Find where the given text appears and provide that cell's center as [x, y] coordinate. 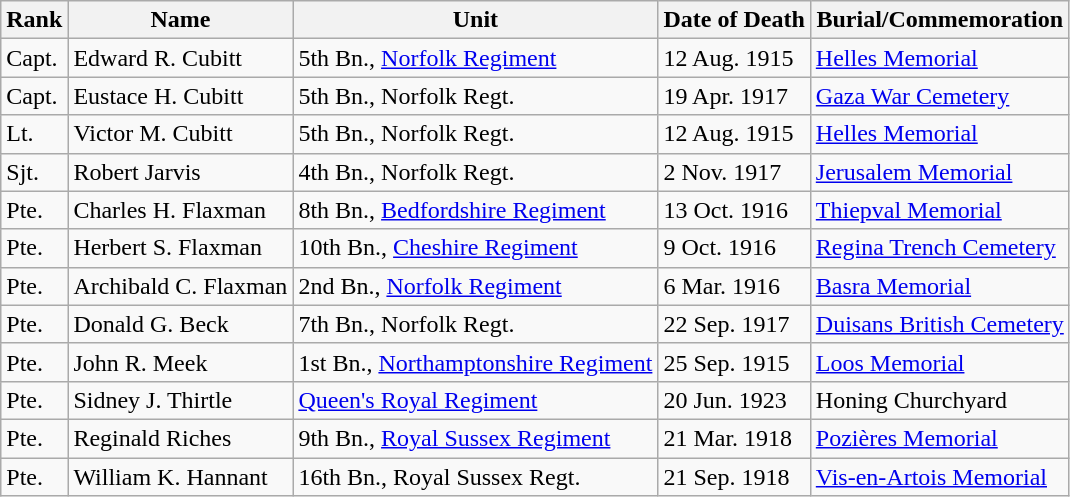
John R. Meek [180, 362]
2nd Bn., Norfolk Regiment [476, 286]
9 Oct. 1916 [734, 248]
Reginald Riches [180, 438]
10th Bn., Cheshire Regiment [476, 248]
19 Apr. 1917 [734, 96]
Basra Memorial [940, 286]
25 Sep. 1915 [734, 362]
Sjt. [34, 172]
Gaza War Cemetery [940, 96]
Jerusalem Memorial [940, 172]
Date of Death [734, 20]
Regina Trench Cemetery [940, 248]
21 Sep. 1918 [734, 477]
6 Mar. 1916 [734, 286]
Eustace H. Cubitt [180, 96]
8th Bn., Bedfordshire Regiment [476, 210]
Loos Memorial [940, 362]
Thiepval Memorial [940, 210]
Honing Churchyard [940, 400]
7th Bn., Norfolk Regt. [476, 324]
Name [180, 20]
13 Oct. 1916 [734, 210]
Vis-en-Artois Memorial [940, 477]
Queen's Royal Regiment [476, 400]
Lt. [34, 134]
Unit [476, 20]
Pozières Memorial [940, 438]
16th Bn., Royal Sussex Regt. [476, 477]
Burial/Commemoration [940, 20]
William K. Hannant [180, 477]
Charles H. Flaxman [180, 210]
Robert Jarvis [180, 172]
21 Mar. 1918 [734, 438]
Herbert S. Flaxman [180, 248]
Victor M. Cubitt [180, 134]
Archibald C. Flaxman [180, 286]
Edward R. Cubitt [180, 58]
5th Bn., Norfolk Regiment [476, 58]
4th Bn., Norfolk Regt. [476, 172]
Rank [34, 20]
1st Bn., Northamptonshire Regiment [476, 362]
22 Sep. 1917 [734, 324]
Duisans British Cemetery [940, 324]
20 Jun. 1923 [734, 400]
2 Nov. 1917 [734, 172]
9th Bn., Royal Sussex Regiment [476, 438]
Donald G. Beck [180, 324]
Sidney J. Thirtle [180, 400]
